Identify which cell holds the provided text, then report its (X, Y) central coordinate. 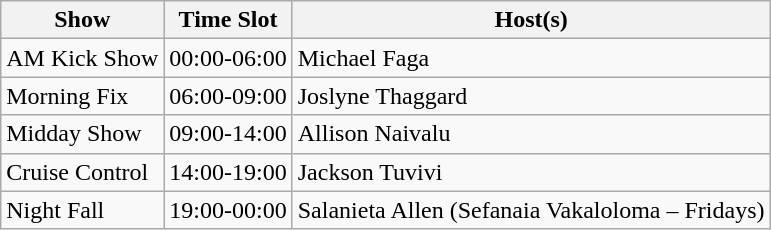
Night Fall (82, 210)
AM Kick Show (82, 58)
Midday Show (82, 134)
19:00-00:00 (228, 210)
Jackson Tuvivi (531, 172)
Time Slot (228, 20)
Joslyne Thaggard (531, 96)
06:00-09:00 (228, 96)
Salanieta Allen (Sefanaia Vakaloloma – Fridays) (531, 210)
00:00-06:00 (228, 58)
Cruise Control (82, 172)
Michael Faga (531, 58)
14:00-19:00 (228, 172)
Morning Fix (82, 96)
Show (82, 20)
Host(s) (531, 20)
09:00-14:00 (228, 134)
Allison Naivalu (531, 134)
